Extract the [X, Y] coordinate from the center of the cell holding the provided text.  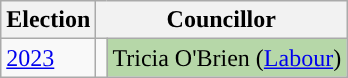
Election [48, 20]
Tricia O'Brien (Labour) [227, 58]
Councillor [222, 20]
2023 [48, 58]
